Determine the (x, y) coordinate at the center of the cell enclosing the given text.  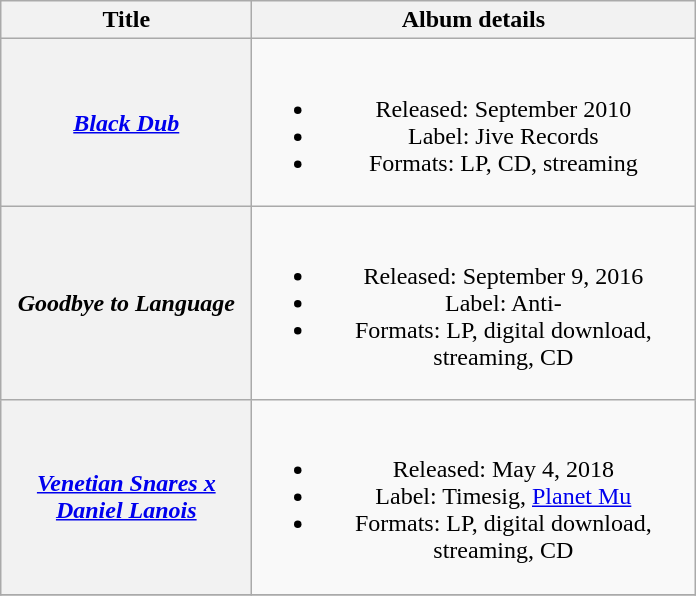
Album details (474, 20)
Released: May 4, 2018Label: Timesig, Planet MuFormats: LP, digital download, streaming, CD (474, 497)
Released: September 9, 2016Label: Anti-Formats: LP, digital download, streaming, CD (474, 303)
Venetian Snares x Daniel Lanois (126, 497)
Black Dub (126, 122)
Released: September 2010Label: Jive RecordsFormats: LP, CD, streaming (474, 122)
Goodbye to Language (126, 303)
Title (126, 20)
